Locate the cell with the specified text and output its [X, Y] center coordinate. 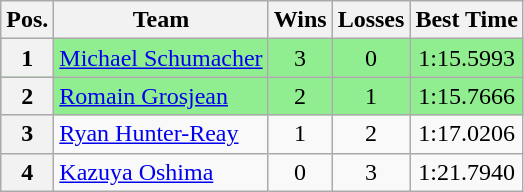
1:15.5993 [467, 58]
Romain Grosjean [161, 96]
Team [161, 20]
1:15.7666 [467, 96]
Pos. [28, 20]
1:21.7940 [467, 172]
Michael Schumacher [161, 58]
Ryan Hunter-Reay [161, 134]
Kazuya Oshima [161, 172]
Wins [300, 20]
Losses [371, 20]
Best Time [467, 20]
4 [28, 172]
1:17.0206 [467, 134]
